Identify which cell holds the provided text, then report its [X, Y] central coordinate. 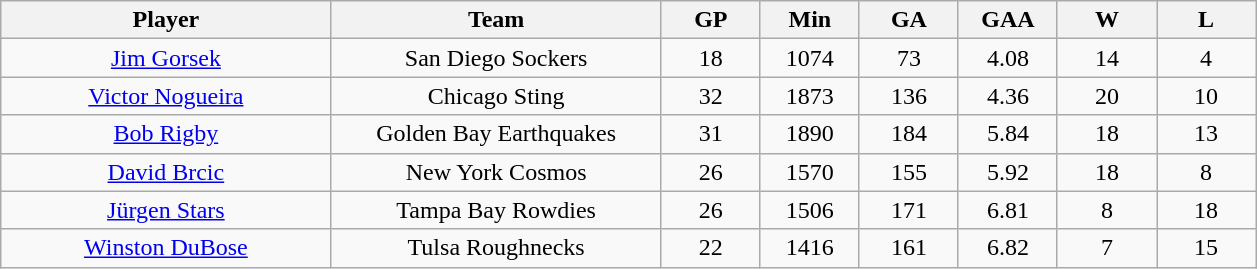
155 [908, 172]
6.81 [1008, 210]
1506 [810, 210]
161 [908, 248]
10 [1206, 96]
4 [1206, 58]
Tulsa Roughnecks [496, 248]
Team [496, 20]
31 [710, 134]
4.36 [1008, 96]
1890 [810, 134]
Jim Gorsek [166, 58]
1570 [810, 172]
1416 [810, 248]
171 [908, 210]
4.08 [1008, 58]
1074 [810, 58]
Jürgen Stars [166, 210]
184 [908, 134]
Golden Bay Earthquakes [496, 134]
Victor Nogueira [166, 96]
6.82 [1008, 248]
Tampa Bay Rowdies [496, 210]
New York Cosmos [496, 172]
Chicago Sting [496, 96]
GA [908, 20]
David Brcic [166, 172]
20 [1106, 96]
22 [710, 248]
GAA [1008, 20]
73 [908, 58]
L [1206, 20]
7 [1106, 248]
14 [1106, 58]
W [1106, 20]
Bob Rigby [166, 134]
Min [810, 20]
San Diego Sockers [496, 58]
Winston DuBose [166, 248]
32 [710, 96]
GP [710, 20]
15 [1206, 248]
13 [1206, 134]
1873 [810, 96]
136 [908, 96]
5.92 [1008, 172]
5.84 [1008, 134]
Player [166, 20]
